Search for the cell housing the specified text and yield its (x, y) center coordinate. 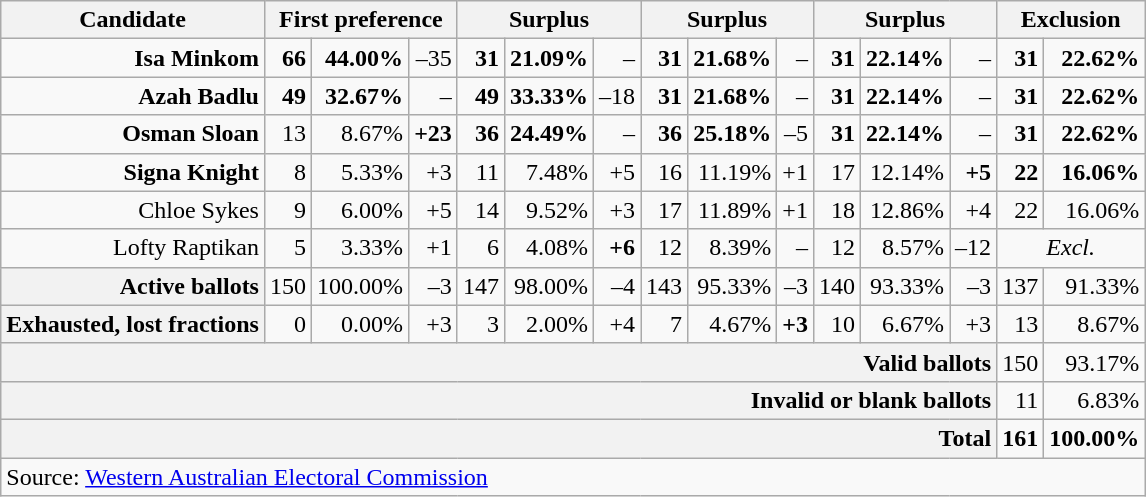
24.49% (548, 134)
161 (1020, 438)
Chloe Sykes (133, 210)
First preference (360, 20)
12.14% (904, 172)
8.57% (904, 248)
4.08% (548, 248)
11.19% (732, 172)
Source: Western Australian Electoral Commission (573, 477)
6.67% (904, 324)
+23 (434, 134)
–35 (434, 58)
16 (664, 172)
3.33% (360, 248)
Invalid or blank ballots (499, 400)
Osman Sloan (133, 134)
44.00% (360, 58)
32.67% (360, 96)
6 (480, 248)
Isa Minkom (133, 58)
Active ballots (133, 286)
7 (664, 324)
10 (836, 324)
Exhausted, lost fractions (133, 324)
93.17% (1094, 362)
Azah Badlu (133, 96)
Excl. (1071, 248)
5 (288, 248)
140 (836, 286)
Signa Knight (133, 172)
Lofty Raptikan (133, 248)
Exclusion (1071, 20)
Valid ballots (499, 362)
5.33% (360, 172)
137 (1020, 286)
143 (664, 286)
0 (288, 324)
6.00% (360, 210)
21.09% (548, 58)
66 (288, 58)
8.39% (732, 248)
95.33% (732, 286)
–5 (796, 134)
9 (288, 210)
6.83% (1094, 400)
25.18% (732, 134)
147 (480, 286)
12.86% (904, 210)
9.52% (548, 210)
11.89% (732, 210)
33.33% (548, 96)
8 (288, 172)
–12 (974, 248)
+6 (616, 248)
2.00% (548, 324)
4.67% (732, 324)
–4 (616, 286)
–18 (616, 96)
Candidate (133, 20)
7.48% (548, 172)
3 (480, 324)
14 (480, 210)
18 (836, 210)
91.33% (1094, 286)
0.00% (360, 324)
93.33% (904, 286)
98.00% (548, 286)
Total (499, 438)
